Extract the (X, Y) coordinate from the center of the cell holding the provided text.  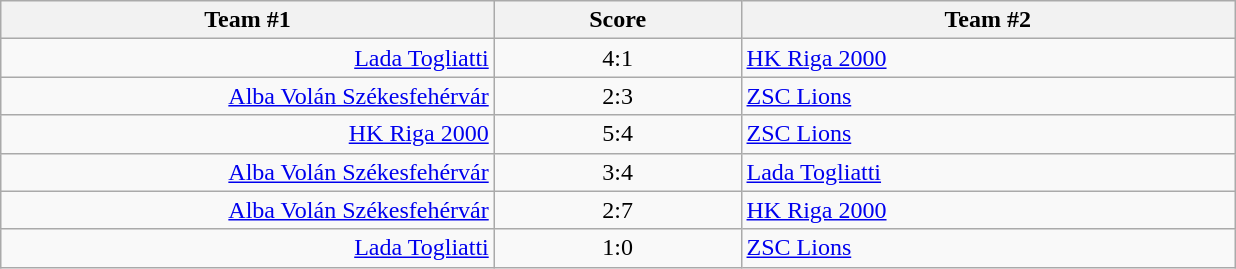
5:4 (618, 134)
4:1 (618, 58)
Score (618, 20)
Team #1 (248, 20)
2:7 (618, 210)
3:4 (618, 172)
2:3 (618, 96)
1:0 (618, 248)
Team #2 (988, 20)
